Determine the [X, Y] coordinate at the center of the cell enclosing the given text.  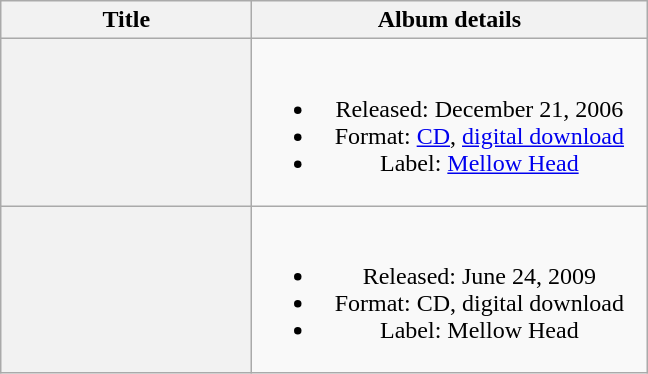
Released: June 24, 2009Format: CD, digital downloadLabel: Mellow Head [450, 290]
Title [126, 20]
Album details [450, 20]
Released: December 21, 2006Format: CD, digital downloadLabel: Mellow Head [450, 122]
